From the cell containing the given text, extract its center point as [X, Y] coordinate. 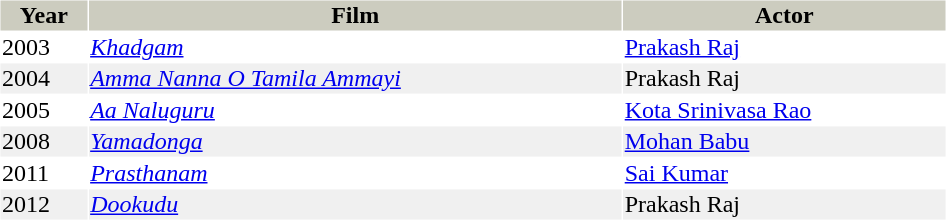
Kota Srinivasa Rao [784, 110]
Khadgam [356, 47]
Yamadonga [356, 141]
Dookudu [356, 205]
Aa Naluguru [356, 110]
Mohan Babu [784, 141]
2012 [44, 205]
Sai Kumar [784, 173]
2004 [44, 79]
Actor [784, 15]
Amma Nanna O Tamila Ammayi [356, 79]
Year [44, 15]
2003 [44, 47]
Film [356, 15]
2005 [44, 110]
Prasthanam [356, 173]
2011 [44, 173]
2008 [44, 141]
